Extract the [x, y] coordinate from the center of the cell holding the provided text.  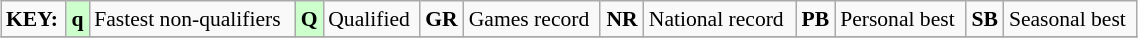
q [78, 19]
Games record [532, 19]
NR [622, 19]
Personal best [900, 19]
GR [442, 19]
Qualified [371, 19]
Fastest non-qualifiers [192, 19]
KEY: [34, 19]
SB [985, 19]
Seasonal best [1070, 19]
National record [720, 19]
Q [309, 19]
PB [816, 19]
